Scan for the cell matching the given text and deliver its [X, Y] coordinate at center. 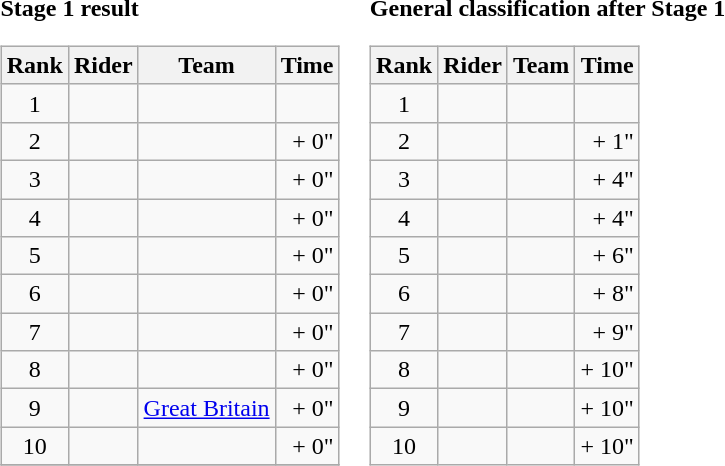
+ 8" [607, 294]
Great Britain [206, 408]
+ 1" [607, 141]
+ 9" [607, 332]
+ 6" [607, 256]
